Scan for the cell matching the given text and deliver its (X, Y) coordinate at center. 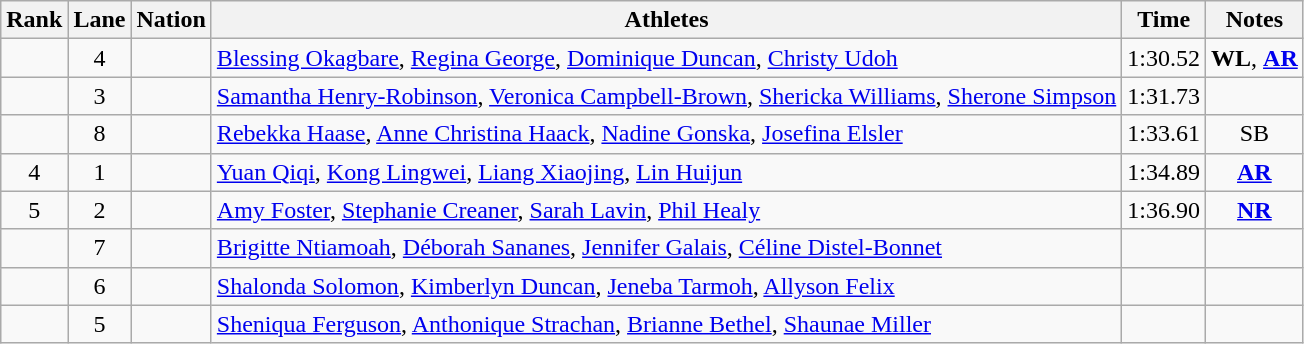
Yuan Qiqi, Kong Lingwei, Liang Xiaojing, Lin Huijun (666, 172)
2 (100, 210)
7 (100, 248)
1:33.61 (1164, 134)
AR (1255, 172)
NR (1255, 210)
Athletes (666, 20)
SB (1255, 134)
WL, AR (1255, 58)
Notes (1255, 20)
3 (100, 96)
6 (100, 286)
Blessing Okagbare, Regina George, Dominique Duncan, Christy Udoh (666, 58)
1:30.52 (1164, 58)
1:36.90 (1164, 210)
Brigitte Ntiamoah, Déborah Sananes, Jennifer Galais, Céline Distel-Bonnet (666, 248)
Samantha Henry-Robinson, Veronica Campbell-Brown, Shericka Williams, Sherone Simpson (666, 96)
8 (100, 134)
Sheniqua Ferguson, Anthonique Strachan, Brianne Bethel, Shaunae Miller (666, 324)
Nation (171, 20)
Amy Foster, Stephanie Creaner, Sarah Lavin, Phil Healy (666, 210)
Rebekka Haase, Anne Christina Haack, Nadine Gonska, Josefina Elsler (666, 134)
Lane (100, 20)
1:34.89 (1164, 172)
Rank (34, 20)
Time (1164, 20)
Shalonda Solomon, Kimberlyn Duncan, Jeneba Tarmoh, Allyson Felix (666, 286)
1 (100, 172)
1:31.73 (1164, 96)
